Provide the (x, y) coordinate of the cell's center where the given text is located.  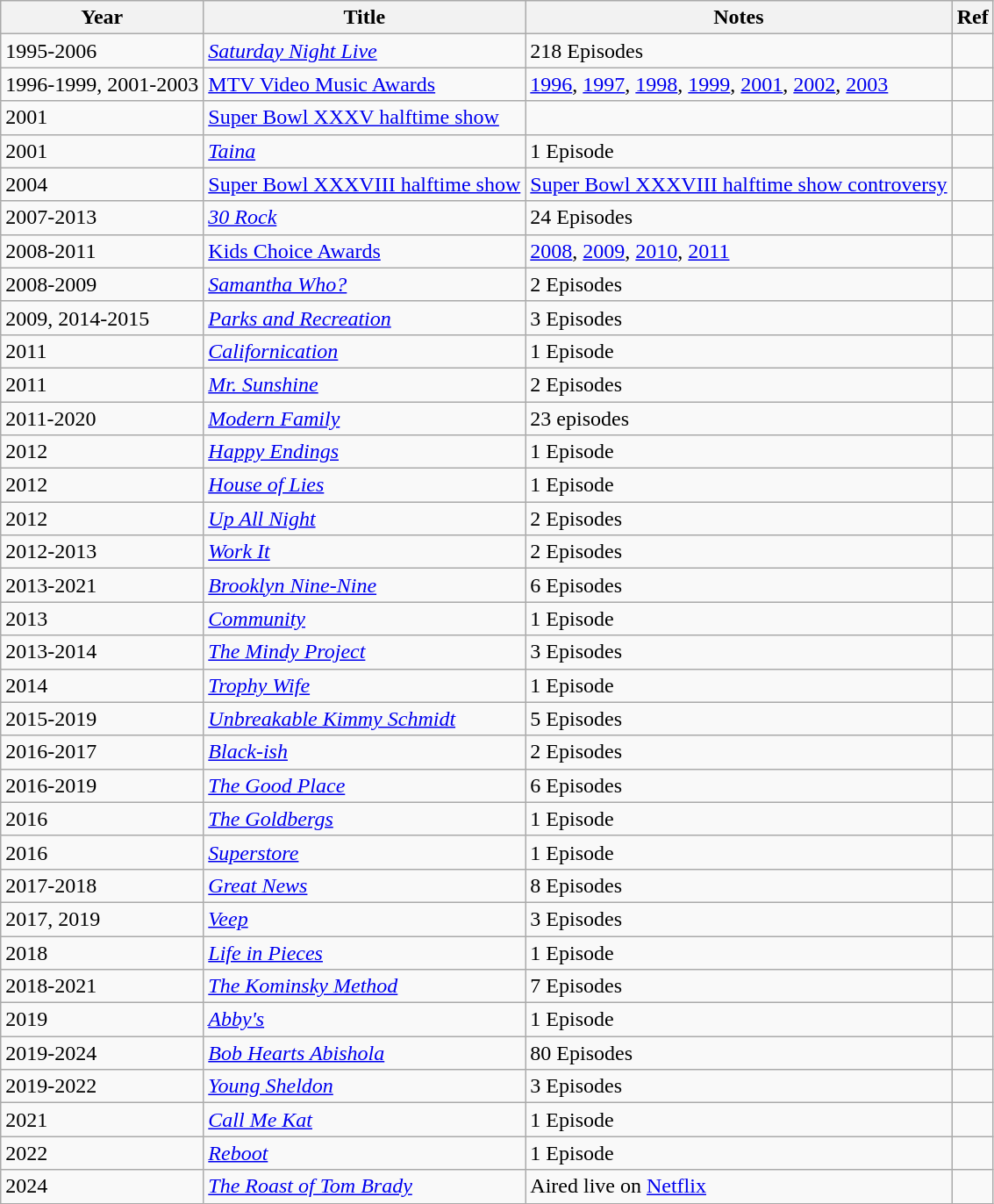
80 Episodes (739, 1053)
2017, 2019 (102, 919)
Trophy Wife (365, 685)
2014 (102, 685)
Abby's (365, 1020)
Super Bowl XXXVIII halftime show controversy (739, 184)
2016-2019 (102, 785)
MTV Video Music Awards (365, 84)
2019-2024 (102, 1053)
Community (365, 619)
2008-2011 (102, 251)
House of Lies (365, 485)
Call Me Kat (365, 1120)
2008-2009 (102, 284)
The Kominsky Method (365, 986)
Up All Night (365, 519)
Notes (739, 18)
2017-2018 (102, 885)
The Mindy Project (365, 652)
2013-2021 (102, 585)
2022 (102, 1153)
The Good Place (365, 785)
2011-2020 (102, 419)
Kids Choice Awards (365, 251)
2013 (102, 619)
Saturday Night Live (365, 51)
Black-ish (365, 752)
Californication (365, 351)
2021 (102, 1120)
2016-2017 (102, 752)
1996, 1997, 1998, 1999, 2001, 2002, 2003 (739, 84)
Work It (365, 552)
The Roast of Tom Brady (365, 1186)
Modern Family (365, 419)
2019-2022 (102, 1086)
Super Bowl XXXVIII halftime show (365, 184)
Reboot (365, 1153)
Samantha Who? (365, 284)
Ref (972, 18)
The Goldbergs (365, 819)
2018-2021 (102, 986)
2009, 2014-2015 (102, 318)
23 episodes (739, 419)
1996-1999, 2001-2003 (102, 84)
2004 (102, 184)
Brooklyn Nine-Nine (365, 585)
Unbreakable Kimmy Schmidt (365, 719)
7 Episodes (739, 986)
218 Episodes (739, 51)
Title (365, 18)
2007-2013 (102, 218)
Super Bowl XXXV halftime show (365, 118)
Year (102, 18)
Taina (365, 151)
Parks and Recreation (365, 318)
Life in Pieces (365, 952)
Happy Endings (365, 452)
Aired live on Netflix (739, 1186)
2012-2013 (102, 552)
8 Episodes (739, 885)
Veep (365, 919)
2008, 2009, 2010, 2011 (739, 251)
Young Sheldon (365, 1086)
2013-2014 (102, 652)
Great News (365, 885)
Bob Hearts Abishola (365, 1053)
2018 (102, 952)
2024 (102, 1186)
Superstore (365, 852)
30 Rock (365, 218)
5 Episodes (739, 719)
2015-2019 (102, 719)
1995-2006 (102, 51)
24 Episodes (739, 218)
Mr. Sunshine (365, 384)
2019 (102, 1020)
